For the text-containing cell, return its midpoint in (x, y) coordinate format. 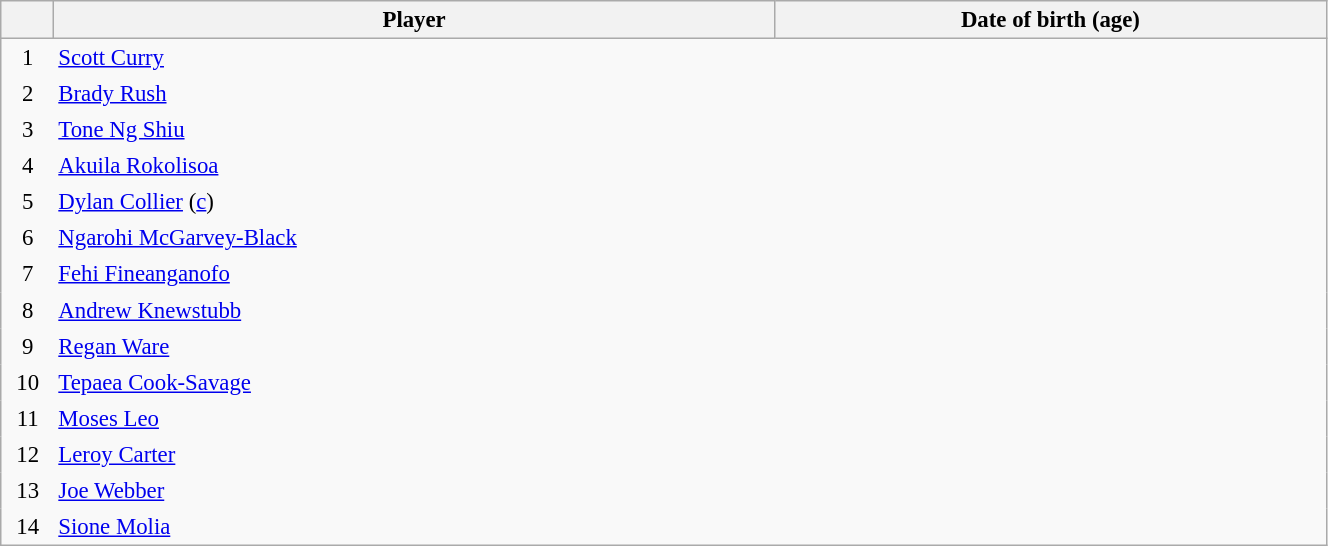
5 (28, 202)
Dylan Collier (c) (414, 202)
Leroy Carter (414, 454)
Brady Rush (414, 93)
3 (28, 129)
Moses Leo (414, 418)
10 (28, 382)
Andrew Knewstubb (414, 310)
6 (28, 238)
1 (28, 58)
Scott Curry (414, 58)
14 (28, 526)
Ngarohi McGarvey-Black (414, 238)
Date of birth (age) (1050, 20)
8 (28, 310)
13 (28, 490)
Regan Ware (414, 346)
11 (28, 418)
9 (28, 346)
4 (28, 166)
Player (414, 20)
Fehi Fineanganofo (414, 274)
Joe Webber (414, 490)
Tepaea Cook-Savage (414, 382)
Tone Ng Shiu (414, 129)
Akuila Rokolisoa (414, 166)
12 (28, 454)
2 (28, 93)
Sione Molia (414, 526)
7 (28, 274)
